Pinpoint the cell where the given text exists, returning its (x, y) midpoint coordinate. 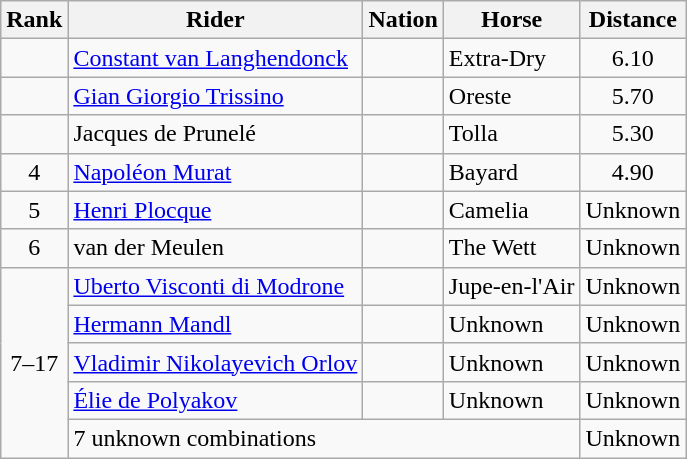
5 (34, 210)
Hermann Mandl (216, 324)
Distance (633, 20)
Nation (403, 20)
Rank (34, 20)
Uberto Visconti di Modrone (216, 286)
Tolla (512, 134)
Rider (216, 20)
5.30 (633, 134)
Jupe-en-l'Air (512, 286)
6 (34, 248)
Oreste (512, 96)
4 (34, 172)
5.70 (633, 96)
7 unknown combinations (324, 438)
Gian Giorgio Trissino (216, 96)
van der Meulen (216, 248)
Napoléon Murat (216, 172)
Bayard (512, 172)
Henri Plocque (216, 210)
Horse (512, 20)
Extra-Dry (512, 58)
7–17 (34, 362)
Constant van Langhendonck (216, 58)
Élie de Polyakov (216, 400)
6.10 (633, 58)
The Wett (512, 248)
Vladimir Nikolayevich Orlov (216, 362)
Camelia (512, 210)
Jacques de Prunelé (216, 134)
4.90 (633, 172)
